Detect which cell encompasses the target text, then output its (x, y) center coordinate. 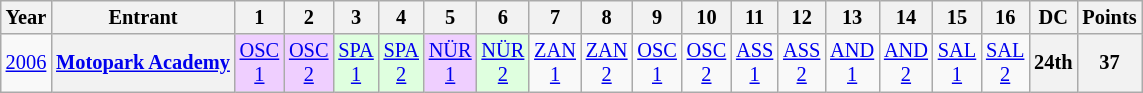
NÜR1 (450, 63)
13 (852, 17)
ZAN2 (607, 63)
16 (1005, 17)
14 (906, 17)
2 (308, 17)
AND1 (852, 63)
Year (26, 17)
SPA2 (402, 63)
ASS2 (802, 63)
15 (957, 17)
6 (504, 17)
12 (802, 17)
24th (1053, 63)
37 (1109, 63)
ASS1 (754, 63)
SAL1 (957, 63)
5 (450, 17)
Entrant (143, 17)
Motopark Academy (143, 63)
1 (260, 17)
11 (754, 17)
Points (1109, 17)
8 (607, 17)
DC (1053, 17)
2006 (26, 63)
ZAN1 (555, 63)
AND2 (906, 63)
7 (555, 17)
SPA1 (356, 63)
SAL2 (1005, 63)
9 (656, 17)
10 (706, 17)
NÜR2 (504, 63)
4 (402, 17)
3 (356, 17)
